Scan for the cell matching the given text and deliver its (X, Y) coordinate at center. 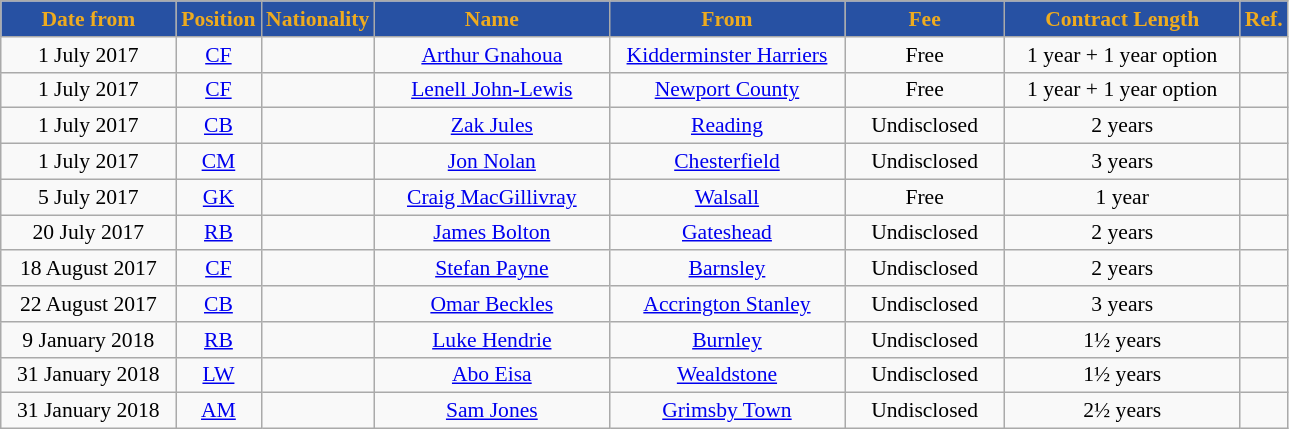
Gateshead (726, 233)
22 August 2017 (88, 304)
Chesterfield (726, 162)
Burnley (726, 340)
Jon Nolan (492, 162)
Ref. (1264, 19)
James Bolton (492, 233)
Newport County (726, 90)
Walsall (726, 197)
Zak Jules (492, 126)
GK (218, 197)
Abo Eisa (492, 375)
AM (218, 411)
Nationality (318, 19)
Position (218, 19)
9 January 2018 (88, 340)
Luke Hendrie (492, 340)
2½ years (1122, 411)
Reading (726, 126)
5 July 2017 (88, 197)
CM (218, 162)
Craig MacGillivray (492, 197)
Fee (925, 19)
Sam Jones (492, 411)
20 July 2017 (88, 233)
Name (492, 19)
Accrington Stanley (726, 304)
Lenell John-Lewis (492, 90)
Wealdstone (726, 375)
Grimsby Town (726, 411)
Stefan Payne (492, 269)
1 year (1122, 197)
18 August 2017 (88, 269)
Omar Beckles (492, 304)
Kidderminster Harriers (726, 55)
Arthur Gnahoua (492, 55)
Contract Length (1122, 19)
Barnsley (726, 269)
From (726, 19)
Date from (88, 19)
LW (218, 375)
